Scan for the cell matching the given text and deliver its [x, y] coordinate at center. 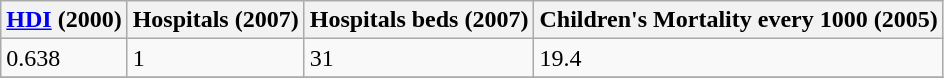
0.638 [64, 58]
19.4 [738, 58]
Hospitals beds (2007) [419, 20]
HDI (2000) [64, 20]
Hospitals (2007) [216, 20]
1 [216, 58]
Children's Mortality every 1000 (2005) [738, 20]
31 [419, 58]
